Find where the given text appears and provide that cell's center as [X, Y] coordinate. 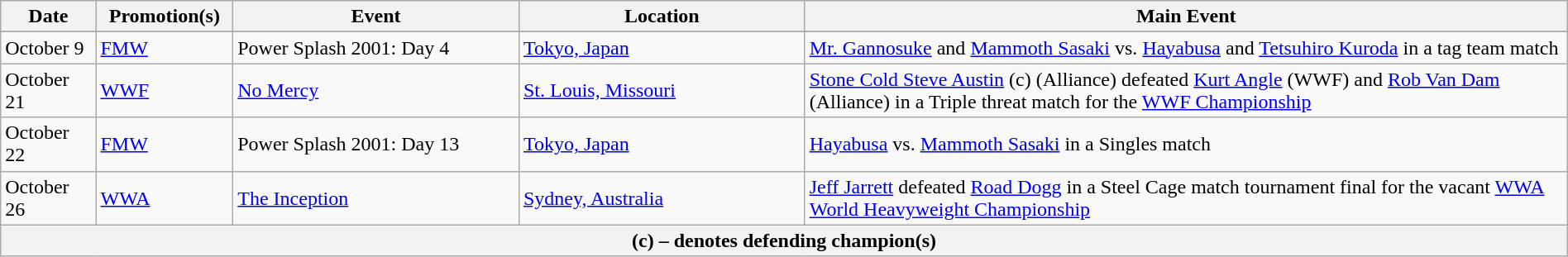
Date [48, 17]
October 9 [48, 48]
Sydney, Australia [662, 198]
WWA [165, 198]
Promotion(s) [165, 17]
Hayabusa vs. Mammoth Sasaki in a Singles match [1186, 144]
Event [376, 17]
(c) – denotes defending champion(s) [784, 240]
Mr. Gannosuke and Mammoth Sasaki vs. Hayabusa and Tetsuhiro Kuroda in a tag team match [1186, 48]
October 21 [48, 91]
The Inception [376, 198]
Power Splash 2001: Day 4 [376, 48]
Stone Cold Steve Austin (c) (Alliance) defeated Kurt Angle (WWF) and Rob Van Dam (Alliance) in a Triple threat match for the WWF Championship [1186, 91]
Jeff Jarrett defeated Road Dogg in a Steel Cage match tournament final for the vacant WWA World Heavyweight Championship [1186, 198]
Location [662, 17]
October 22 [48, 144]
Main Event [1186, 17]
St. Louis, Missouri [662, 91]
No Mercy [376, 91]
Power Splash 2001: Day 13 [376, 144]
October 26 [48, 198]
WWF [165, 91]
